Pinpoint the cell where the given text exists, returning its (x, y) midpoint coordinate. 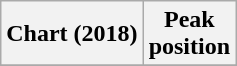
Chart (2018) (72, 34)
Peak position (189, 34)
